Capture the cell that displays the provided text and extract its [x, y] central coordinate. 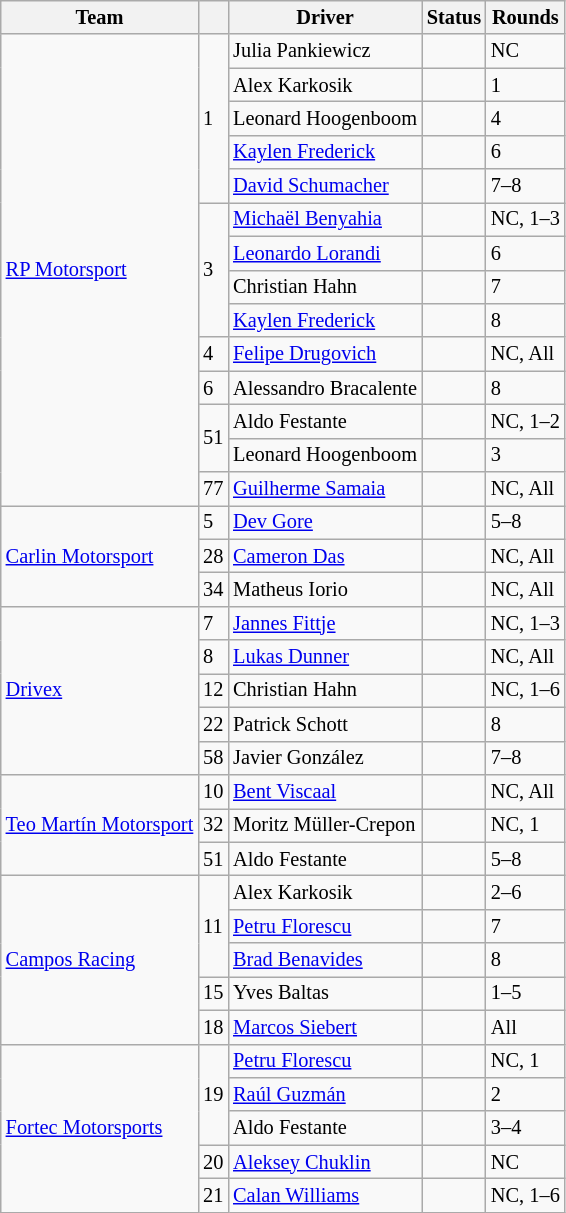
12 [213, 690]
19 [213, 1094]
3–4 [526, 1128]
21 [213, 1195]
18 [213, 1027]
2–6 [526, 892]
Leonardo Lorandi [325, 253]
Julia Pankiewicz [325, 51]
Matheus Iorio [325, 589]
Teo Martín Motorsport [100, 824]
Team [100, 17]
Brad Benavides [325, 960]
Driver [325, 17]
Fortec Motorsports [100, 1128]
Aleksey Chuklin [325, 1162]
Javier González [325, 758]
Felipe Drugovich [325, 354]
20 [213, 1162]
Bent Viscaal [325, 791]
Status [454, 17]
Guilherme Samaia [325, 489]
11 [213, 926]
Yves Baltas [325, 993]
Rounds [526, 17]
Carlin Motorsport [100, 556]
All [526, 1027]
Campos Racing [100, 959]
Patrick Schott [325, 724]
RP Motorsport [100, 270]
34 [213, 589]
Cameron Das [325, 556]
15 [213, 993]
NC, 1–2 [526, 421]
Drivex [100, 690]
22 [213, 724]
77 [213, 489]
David Schumacher [325, 186]
Lukas Dunner [325, 657]
Marcos Siebert [325, 1027]
5 [213, 522]
Alessandro Bracalente [325, 388]
Raúl Guzmán [325, 1094]
Moritz Müller-Crepon [325, 825]
2 [526, 1094]
58 [213, 758]
Dev Gore [325, 522]
Jannes Fittje [325, 623]
10 [213, 791]
Calan Williams [325, 1195]
28 [213, 556]
Michaël Benyahia [325, 219]
1–5 [526, 993]
32 [213, 825]
